Pinpoint the cell where the given text exists, returning its [X, Y] midpoint coordinate. 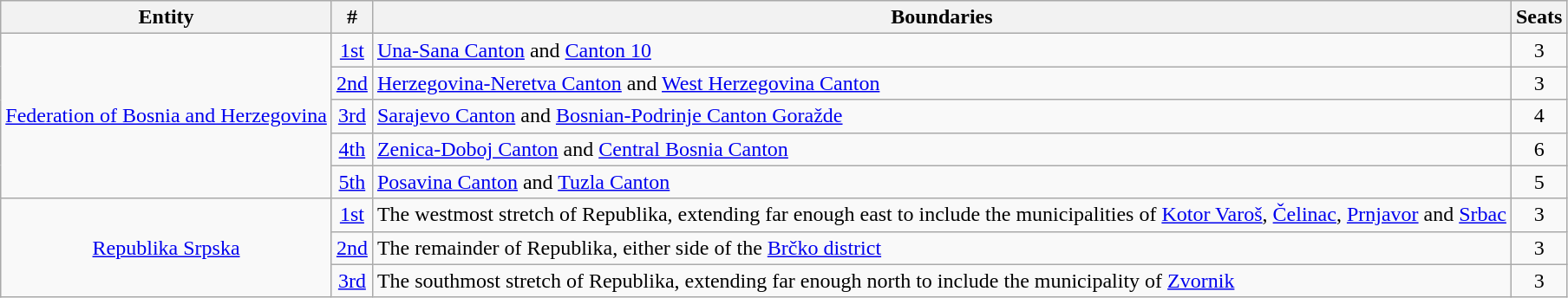
# [352, 17]
6 [1539, 149]
The southmost stretch of Republika, extending far enough north to include the municipality of Zvornik [942, 281]
4th [352, 149]
Seats [1539, 17]
Herzegovina-Neretva Canton and West Herzegovina Canton [942, 83]
Entity [167, 17]
5th [352, 182]
The westmost stretch of Republika, extending far enough east to include the municipalities of Kotor Varoš, Čelinac, Prnjavor and Srbac [942, 215]
Republika Srpska [167, 248]
4 [1539, 116]
5 [1539, 182]
Zenica-Doboj Canton and Central Bosnia Canton [942, 149]
Una-Sana Canton and Canton 10 [942, 50]
Federation of Bosnia and Herzegovina [167, 116]
The remainder of Republika, either side of the Brčko district [942, 248]
Sarajevo Canton and Bosnian-Podrinje Canton Goražde [942, 116]
Posavina Canton and Tuzla Canton [942, 182]
Boundaries [942, 17]
